Find where the given text appears and provide that cell's center as (X, Y) coordinate. 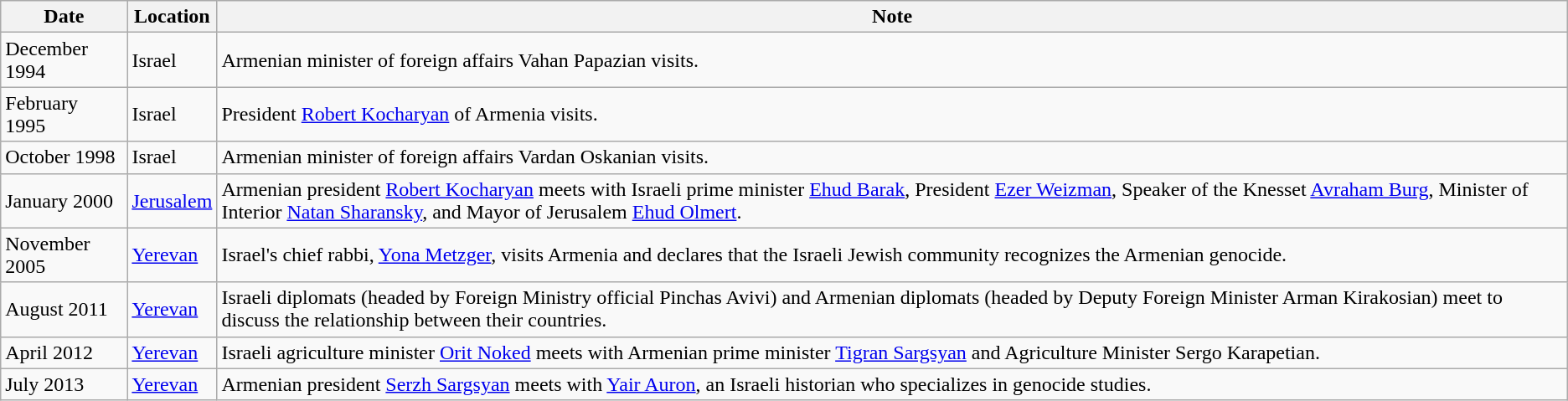
December 1994 (64, 60)
November 2005 (64, 254)
Note (892, 17)
August 2011 (64, 310)
April 2012 (64, 352)
Israel's chief rabbi, Yona Metzger, visits Armenia and declares that the Israeli Jewish community recognizes the Armenian genocide. (892, 254)
Armenian minister of foreign affairs Vardan Oskanian visits. (892, 157)
February 1995 (64, 114)
Israeli agriculture minister Orit Noked meets with Armenian prime minister Tigran Sargsyan and Agriculture Minister Sergo Karapetian. (892, 352)
Location (173, 17)
January 2000 (64, 201)
Jerusalem (173, 201)
Armenian minister of foreign affairs Vahan Papazian visits. (892, 60)
Armenian president Serzh Sargsyan meets with Yair Auron, an Israeli historian who specializes in genocide studies. (892, 384)
Date (64, 17)
President Robert Kocharyan of Armenia visits. (892, 114)
July 2013 (64, 384)
October 1998 (64, 157)
